Return the [X, Y] coordinate for the center point of the cell that contains the specified text.  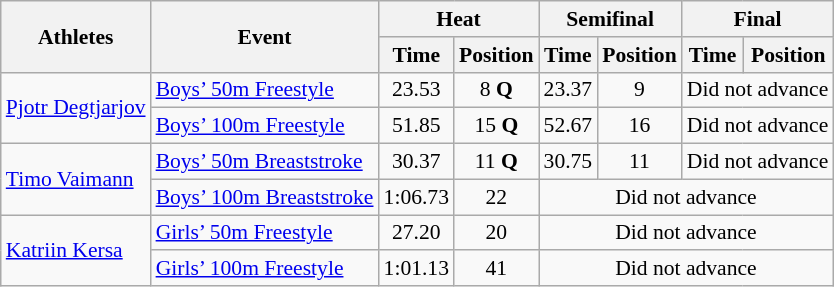
Athletes [76, 36]
51.85 [416, 126]
Final [758, 19]
52.67 [568, 126]
Pjotr Degtjarjov [76, 108]
8 Q [496, 90]
1:06.73 [416, 197]
11 [639, 162]
41 [496, 269]
30.37 [416, 162]
Boys’ 50m Breaststroke [265, 162]
Event [265, 36]
20 [496, 233]
Girls’ 100m Freestyle [265, 269]
27.20 [416, 233]
30.75 [568, 162]
22 [496, 197]
Boys’ 100m Freestyle [265, 126]
23.53 [416, 90]
Girls’ 50m Freestyle [265, 233]
23.37 [568, 90]
Boys’ 100m Breaststroke [265, 197]
9 [639, 90]
Semifinal [610, 19]
16 [639, 126]
Katriin Kersa [76, 250]
Timo Vaimann [76, 180]
Heat [459, 19]
11 Q [496, 162]
1:01.13 [416, 269]
Boys’ 50m Freestyle [265, 90]
15 Q [496, 126]
